For the text-containing cell, return its midpoint in (X, Y) coordinate format. 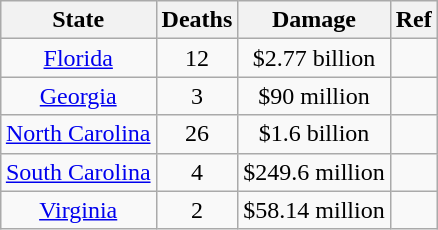
Deaths (197, 20)
Florida (78, 58)
State (78, 20)
$249.6 million (314, 172)
Damage (314, 20)
South Carolina (78, 172)
12 (197, 58)
North Carolina (78, 134)
$90 million (314, 96)
Virginia (78, 210)
$2.77 billion (314, 58)
$1.6 billion (314, 134)
2 (197, 210)
Georgia (78, 96)
Ref (414, 20)
$58.14 million (314, 210)
3 (197, 96)
26 (197, 134)
4 (197, 172)
